Pinpoint the cell where the given text exists, returning its [x, y] midpoint coordinate. 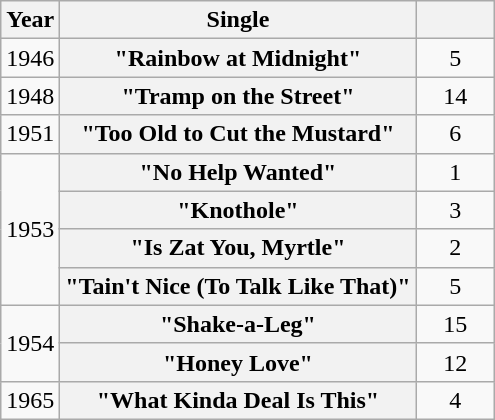
2 [456, 248]
3 [456, 210]
1948 [30, 96]
"Rainbow at Midnight" [238, 58]
1951 [30, 134]
1954 [30, 343]
1946 [30, 58]
14 [456, 96]
4 [456, 400]
"Knothole" [238, 210]
1 [456, 172]
15 [456, 324]
1953 [30, 229]
1965 [30, 400]
"Tramp on the Street" [238, 96]
12 [456, 362]
Single [238, 20]
Year [30, 20]
6 [456, 134]
"What Kinda Deal Is This" [238, 400]
"Shake-a-Leg" [238, 324]
"No Help Wanted" [238, 172]
"Is Zat You, Myrtle" [238, 248]
"Tain't Nice (To Talk Like That)" [238, 286]
"Too Old to Cut the Mustard" [238, 134]
"Honey Love" [238, 362]
